Scan for the cell matching the given text and deliver its [X, Y] coordinate at center. 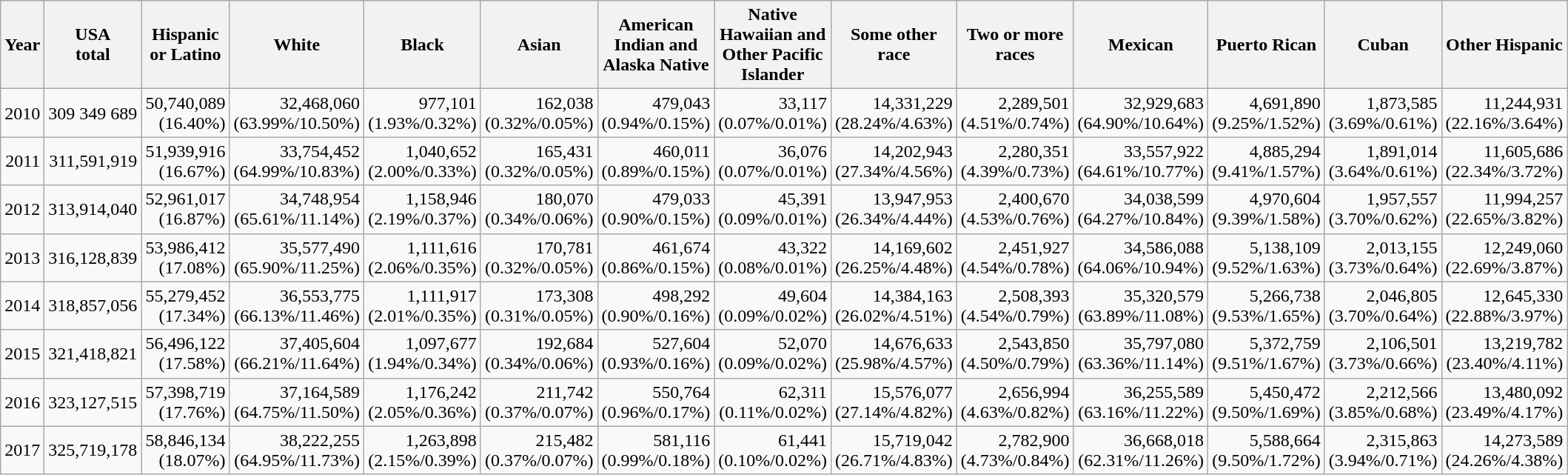
15,576,077 (27.14%/4.82%) [894, 402]
318,857,056 [93, 305]
2011 [22, 162]
170,781 (0.32%/0.05%) [539, 258]
American Indian and Alaska Native [656, 44]
2,508,393 (4.54%/0.79%) [1015, 305]
33,754,452 (64.99%/10.83%) [297, 162]
2,451,927 (4.54%/0.78%) [1015, 258]
33,117 (0.07%/0.01%) [773, 113]
2,656,994 (4.63%/0.82%) [1015, 402]
14,202,943 (27.34%/4.56%) [894, 162]
Mexican [1141, 44]
323,127,515 [93, 402]
Puerto Rican [1267, 44]
13,947,953 (26.34%/4.44%) [894, 209]
180,070 (0.34%/0.06%) [539, 209]
479,033 (0.90%/0.15%) [656, 209]
12,645,330 (22.88%/3.97%) [1504, 305]
5,266,738 (9.53%/1.65%) [1267, 305]
Asian [539, 44]
1,097,677 (1.94%/0.34%) [423, 354]
1,176,242 (2.05%/0.36%) [423, 402]
35,797,080 (63.36%/11.14%) [1141, 354]
14,676,633 (25.98%/4.57%) [894, 354]
13,219,782 (23.40%/4.11%) [1504, 354]
173,308 (0.31%/0.05%) [539, 305]
316,128,839 [93, 258]
4,970,604 (9.39%/1.58%) [1267, 209]
2016 [22, 402]
Two or more races [1015, 44]
2,543,850 (4.50%/0.79%) [1015, 354]
Year [22, 44]
11,244,931 (22.16%/3.64%) [1504, 113]
35,577,490 (65.90%/11.25%) [297, 258]
2,400,670 (4.53%/0.76%) [1015, 209]
49,604 (0.09%/0.02%) [773, 305]
33,557,922 (64.61%/10.77%) [1141, 162]
34,586,088 (64.06%/10.94%) [1141, 258]
55,279,452 (17.34%) [185, 305]
37,405,604 (66.21%/11.64%) [297, 354]
34,038,599 (64.27%/10.84%) [1141, 209]
461,674 (0.86%/0.15%) [656, 258]
2,212,566 (3.85%/0.68%) [1383, 402]
43,322 (0.08%/0.01%) [773, 258]
313,914,040 [93, 209]
Native Hawaiian and Other Pacific Islander [773, 44]
550,764 (0.96%/0.17%) [656, 402]
14,273,589 (24.26%/4.38%) [1504, 451]
61,441 (0.10%/0.02%) [773, 451]
62,311 (0.11%/0.02%) [773, 402]
479,043 (0.94%/0.15%) [656, 113]
14,384,163 (26.02%/4.51%) [894, 305]
325,719,178 [93, 451]
321,418,821 [93, 354]
311,591,919 [93, 162]
2010 [22, 113]
2,280,351 (4.39%/0.73%) [1015, 162]
1,040,652 (2.00%/0.33%) [423, 162]
1,873,585 (3.69%/0.61%) [1383, 113]
2,782,900 (4.73%/0.84%) [1015, 451]
5,450,472 (9.50%/1.69%) [1267, 402]
2014 [22, 305]
5,372,759 (9.51%/1.67%) [1267, 354]
36,255,589 (63.16%/11.22%) [1141, 402]
14,169,602 (26.25%/4.48%) [894, 258]
51,939,916 (16.67%) [185, 162]
527,604 (0.93%/0.16%) [656, 354]
37,164,589 (64.75%/11.50%) [297, 402]
38,222,255 (64.95%/11.73%) [297, 451]
1,263,898 (2.15%/0.39%) [423, 451]
36,668,018 (62.31%/11.26%) [1141, 451]
Other Hispanic [1504, 44]
5,588,664 (9.50%/1.72%) [1267, 451]
1,891,014 (3.64%/0.61%) [1383, 162]
52,961,017 (16.87%) [185, 209]
34,748,954 (65.61%/11.14%) [297, 209]
2012 [22, 209]
58,846,134 (18.07%) [185, 451]
32,929,683 (64.90%/10.64%) [1141, 113]
11,994,257 (22.65%/3.82%) [1504, 209]
1,957,557 (3.70%/0.62%) [1383, 209]
36,553,775 (66.13%/11.46%) [297, 305]
4,691,890 (9.25%/1.52%) [1267, 113]
50,740,089 (16.40%) [185, 113]
Black [423, 44]
165,431 (0.32%/0.05%) [539, 162]
1,111,616 (2.06%/0.35%) [423, 258]
1,111,917 (2.01%/0.35%) [423, 305]
35,320,579 (63.89%/11.08%) [1141, 305]
13,480,092 (23.49%/4.17%) [1504, 402]
2017 [22, 451]
Hispanic or Latino [185, 44]
215,482 (0.37%/0.07%) [539, 451]
2,106,501 (3.73%/0.66%) [1383, 354]
52,070 (0.09%/0.02%) [773, 354]
2,289,501 (4.51%/0.74%) [1015, 113]
2013 [22, 258]
581,116 (0.99%/0.18%) [656, 451]
15,719,042 (26.71%/4.83%) [894, 451]
5,138,109 (9.52%/1.63%) [1267, 258]
57,398,719 (17.76%) [185, 402]
White [297, 44]
45,391 (0.09%/0.01%) [773, 209]
32,468,060 (63.99%/10.50%) [297, 113]
2,046,805 (3.70%/0.64%) [1383, 305]
162,038 (0.32%/0.05%) [539, 113]
53,986,412 (17.08%) [185, 258]
309 349 689 [93, 113]
Cuban [1383, 44]
192,684 (0.34%/0.06%) [539, 354]
2,315,863 (3.94%/0.71%) [1383, 451]
460,011 (0.89%/0.15%) [656, 162]
2015 [22, 354]
USAtotal [93, 44]
56,496,122 (17.58%) [185, 354]
14,331,229 (28.24%/4.63%) [894, 113]
2,013,155 (3.73%/0.64%) [1383, 258]
977,101 (1.93%/0.32%) [423, 113]
498,292 (0.90%/0.16%) [656, 305]
4,885,294 (9.41%/1.57%) [1267, 162]
11,605,686 (22.34%/3.72%) [1504, 162]
Some other race [894, 44]
12,249,060 (22.69%/3.87%) [1504, 258]
36,076 (0.07%/0.01%) [773, 162]
1,158,946 (2.19%/0.37%) [423, 209]
211,742 (0.37%/0.07%) [539, 402]
